For the text-containing cell, return its midpoint in (X, Y) coordinate format. 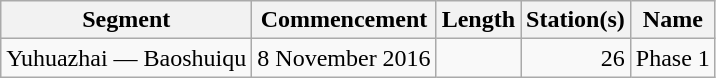
Commencement (344, 20)
Length (478, 20)
Phase 1 (672, 58)
26 (576, 58)
Segment (126, 20)
8 November 2016 (344, 58)
Name (672, 20)
Yuhuazhai — Baoshuiqu (126, 58)
Station(s) (576, 20)
